Search for the cell housing the specified text and yield its (X, Y) center coordinate. 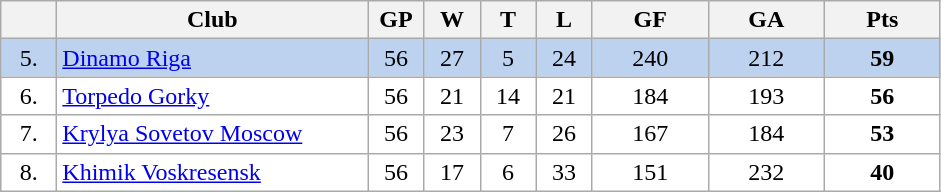
T (508, 20)
Pts (882, 20)
Khimik Voskresensk (212, 172)
Club (212, 20)
8. (29, 172)
17 (452, 172)
Torpedo Gorky (212, 96)
5. (29, 58)
5 (508, 58)
53 (882, 134)
Dinamo Riga (212, 58)
GF (650, 20)
26 (564, 134)
7 (508, 134)
151 (650, 172)
6 (508, 172)
GP (396, 20)
193 (766, 96)
Krylya Sovetov Moscow (212, 134)
24 (564, 58)
7. (29, 134)
W (452, 20)
23 (452, 134)
L (564, 20)
33 (564, 172)
6. (29, 96)
14 (508, 96)
GA (766, 20)
40 (882, 172)
27 (452, 58)
232 (766, 172)
212 (766, 58)
240 (650, 58)
167 (650, 134)
59 (882, 58)
